Extract the (x, y) coordinate from the center of the cell holding the provided text.  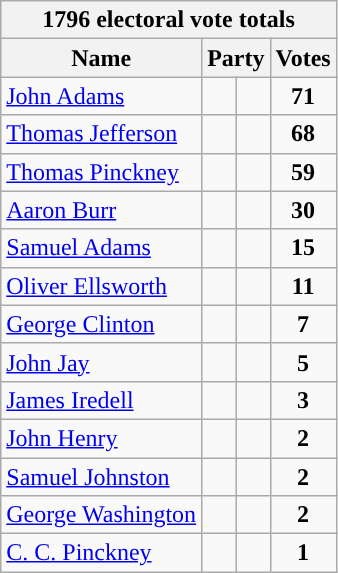
71 (303, 96)
Thomas Jefferson (102, 134)
Party (236, 58)
3 (303, 400)
Aaron Burr (102, 210)
15 (303, 248)
7 (303, 324)
Name (102, 58)
John Adams (102, 96)
John Jay (102, 362)
30 (303, 210)
Oliver Ellsworth (102, 286)
11 (303, 286)
1796 electoral vote totals (168, 20)
George Clinton (102, 324)
James Iredell (102, 400)
C. C. Pinckney (102, 553)
John Henry (102, 438)
68 (303, 134)
Samuel Adams (102, 248)
59 (303, 172)
5 (303, 362)
George Washington (102, 515)
1 (303, 553)
Samuel Johnston (102, 477)
Votes (303, 58)
Thomas Pinckney (102, 172)
